For the text-containing cell, return its midpoint in [X, Y] coordinate format. 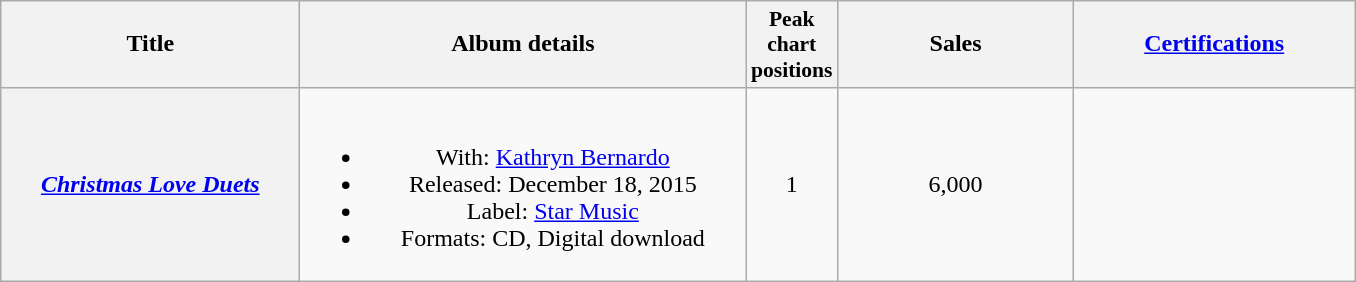
With: Kathryn BernardoReleased: December 18, 2015Label: Star MusicFormats: CD, Digital download [523, 184]
Peak chart positions [792, 44]
Sales [956, 44]
6,000 [956, 184]
Certifications [1214, 44]
Christmas Love Duets [150, 184]
Title [150, 44]
1 [792, 184]
Album details [523, 44]
